Output the (X, Y) coordinate of the center of the cell containing the given text.  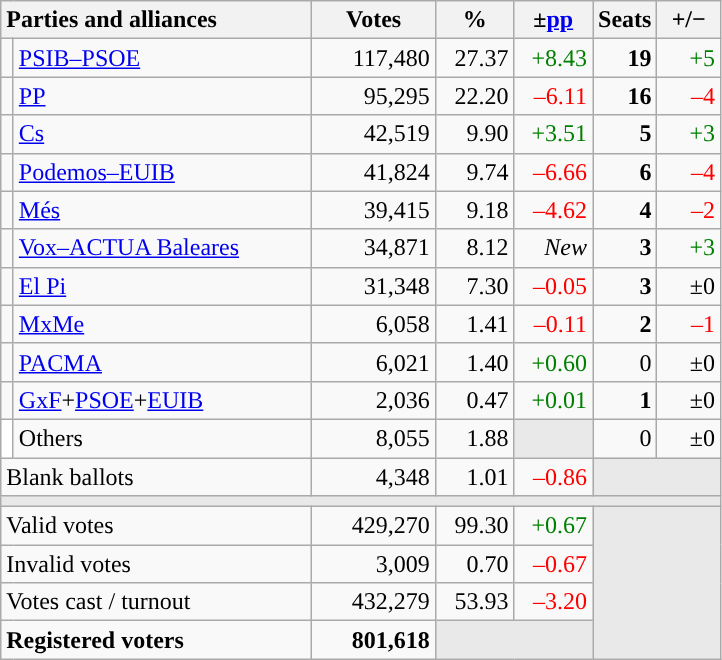
19 (624, 58)
9.74 (474, 172)
9.18 (474, 210)
1.40 (474, 362)
6,021 (374, 362)
41,824 (374, 172)
+0.67 (554, 526)
22.20 (474, 96)
Cs (162, 134)
3,009 (374, 564)
–0.05 (554, 286)
2 (624, 324)
PACMA (162, 362)
Valid votes (156, 526)
39,415 (374, 210)
9.90 (474, 134)
+0.01 (554, 400)
PSIB–PSOE (162, 58)
8.12 (474, 248)
53.93 (474, 602)
–0.67 (554, 564)
+8.43 (554, 58)
+3.51 (554, 134)
429,270 (374, 526)
1.01 (474, 477)
Vox–ACTUA Baleares (162, 248)
2,036 (374, 400)
0.47 (474, 400)
Més (162, 210)
27.37 (474, 58)
Invalid votes (156, 564)
Registered voters (156, 640)
117,480 (374, 58)
7.30 (474, 286)
GxF+PSOE+EUIB (162, 400)
1.41 (474, 324)
PP (162, 96)
4 (624, 210)
–6.11 (554, 96)
432,279 (374, 602)
8,055 (374, 438)
1.88 (474, 438)
–0.86 (554, 477)
6 (624, 172)
16 (624, 96)
±pp (554, 20)
34,871 (374, 248)
Votes cast / turnout (156, 602)
–2 (689, 210)
42,519 (374, 134)
1 (624, 400)
El Pi (162, 286)
Others (162, 438)
–6.66 (554, 172)
99.30 (474, 526)
–0.11 (554, 324)
% (474, 20)
0.70 (474, 564)
4,348 (374, 477)
Votes (374, 20)
801,618 (374, 640)
Seats (624, 20)
–4.62 (554, 210)
95,295 (374, 96)
31,348 (374, 286)
Blank ballots (156, 477)
+0.60 (554, 362)
–3.20 (554, 602)
Podemos–EUIB (162, 172)
–1 (689, 324)
New (554, 248)
Parties and alliances (156, 20)
6,058 (374, 324)
MxMe (162, 324)
+/− (689, 20)
5 (624, 134)
+5 (689, 58)
